Provide the [X, Y] coordinate of the cell's center where the given text is located.  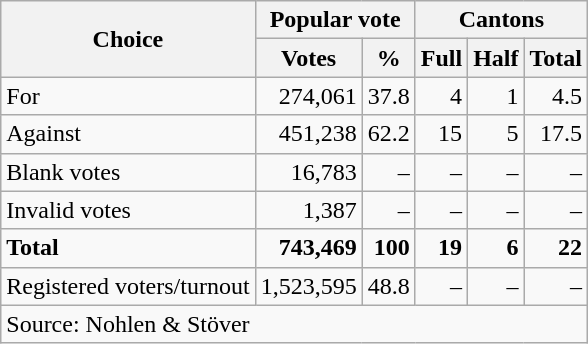
19 [441, 248]
Blank votes [128, 172]
Cantons [501, 20]
16,783 [308, 172]
For [128, 96]
Against [128, 134]
274,061 [308, 96]
5 [496, 134]
15 [441, 134]
Registered voters/turnout [128, 286]
4.5 [556, 96]
Source: Nohlen & Stöver [294, 324]
37.8 [388, 96]
6 [496, 248]
Full [441, 58]
1,387 [308, 210]
Popular vote [335, 20]
4 [441, 96]
743,469 [308, 248]
Votes [308, 58]
Choice [128, 39]
Half [496, 58]
Invalid votes [128, 210]
48.8 [388, 286]
1,523,595 [308, 286]
17.5 [556, 134]
1 [496, 96]
100 [388, 248]
62.2 [388, 134]
451,238 [308, 134]
% [388, 58]
22 [556, 248]
